Pinpoint the cell where the given text exists, returning its (X, Y) midpoint coordinate. 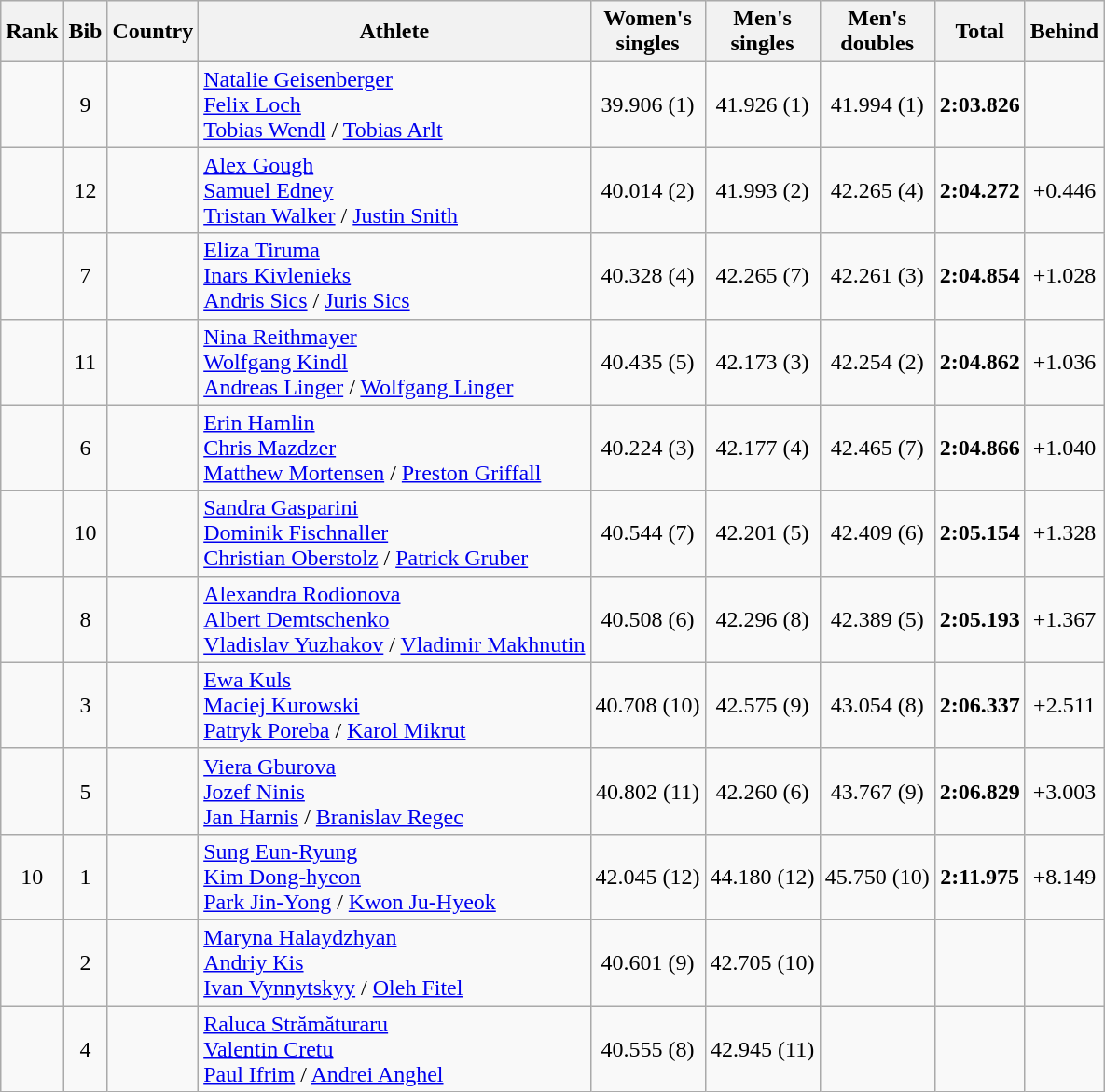
Behind (1064, 32)
Eliza TirumaInars KivlenieksAndris Sics / Juris Sics (394, 276)
39.906 (1) (647, 104)
2:05.154 (979, 533)
42.296 (8) (763, 619)
Men's doubles (877, 32)
12 (86, 190)
Bib (86, 32)
Natalie GeisenbergerFelix LochTobias Wendl / Tobias Arlt (394, 104)
40.508 (6) (647, 619)
+2.511 (1064, 705)
41.993 (2) (763, 190)
Country (153, 32)
+3.003 (1064, 791)
8 (86, 619)
5 (86, 791)
Erin HamlinChris MazdzerMatthew Mortensen / Preston Griffall (394, 448)
40.601 (9) (647, 962)
45.750 (10) (877, 877)
40.328 (4) (647, 276)
2:04.854 (979, 276)
40.435 (5) (647, 362)
Viera GburovaJozef NinisJan Harnis / Branislav Regec (394, 791)
44.180 (12) (763, 877)
2:04.862 (979, 362)
42.705 (10) (763, 962)
7 (86, 276)
+1.367 (1064, 619)
11 (86, 362)
42.265 (4) (877, 190)
Total (979, 32)
9 (86, 104)
42.465 (7) (877, 448)
Ewa KulsMaciej KurowskiPatryk Poreba / Karol Mikrut (394, 705)
Rank (32, 32)
3 (86, 705)
2:11.975 (979, 877)
42.575 (9) (763, 705)
43.054 (8) (877, 705)
40.708 (10) (647, 705)
+8.149 (1064, 877)
Athlete (394, 32)
43.767 (9) (877, 791)
+1.036 (1064, 362)
Sung Eun-RyungKim Dong-hyeonPark Jin-Yong / Kwon Ju-Hyeok (394, 877)
42.261 (3) (877, 276)
+1.328 (1064, 533)
41.994 (1) (877, 104)
40.224 (3) (647, 448)
41.926 (1) (763, 104)
42.045 (12) (647, 877)
42.177 (4) (763, 448)
Sandra GaspariniDominik FischnallerChristian Oberstolz / Patrick Gruber (394, 533)
Alexandra RodionovaAlbert DemtschenkoVladislav Yuzhakov / Vladimir Makhnutin (394, 619)
2:05.193 (979, 619)
40.555 (8) (647, 1048)
2:03.826 (979, 104)
Maryna HalaydzhyanAndriy KisIvan Vynnytskyy / Oleh Fitel (394, 962)
42.254 (2) (877, 362)
Alex GoughSamuel EdneyTristan Walker / Justin Snith (394, 190)
42.409 (6) (877, 533)
40.802 (11) (647, 791)
+1.028 (1064, 276)
2:06.337 (979, 705)
2:04.866 (979, 448)
42.260 (6) (763, 791)
42.265 (7) (763, 276)
Nina ReithmayerWolfgang KindlAndreas Linger / Wolfgang Linger (394, 362)
Raluca StrămăturaruValentin CretuPaul Ifrim / Andrei Anghel (394, 1048)
4 (86, 1048)
2 (86, 962)
+0.446 (1064, 190)
42.389 (5) (877, 619)
42.201 (5) (763, 533)
2:06.829 (979, 791)
1 (86, 877)
Men's singles (763, 32)
+1.040 (1064, 448)
Women's singles (647, 32)
40.544 (7) (647, 533)
42.945 (11) (763, 1048)
2:04.272 (979, 190)
6 (86, 448)
40.014 (2) (647, 190)
42.173 (3) (763, 362)
